Extract the [x, y] coordinate from the center of the cell holding the provided text.  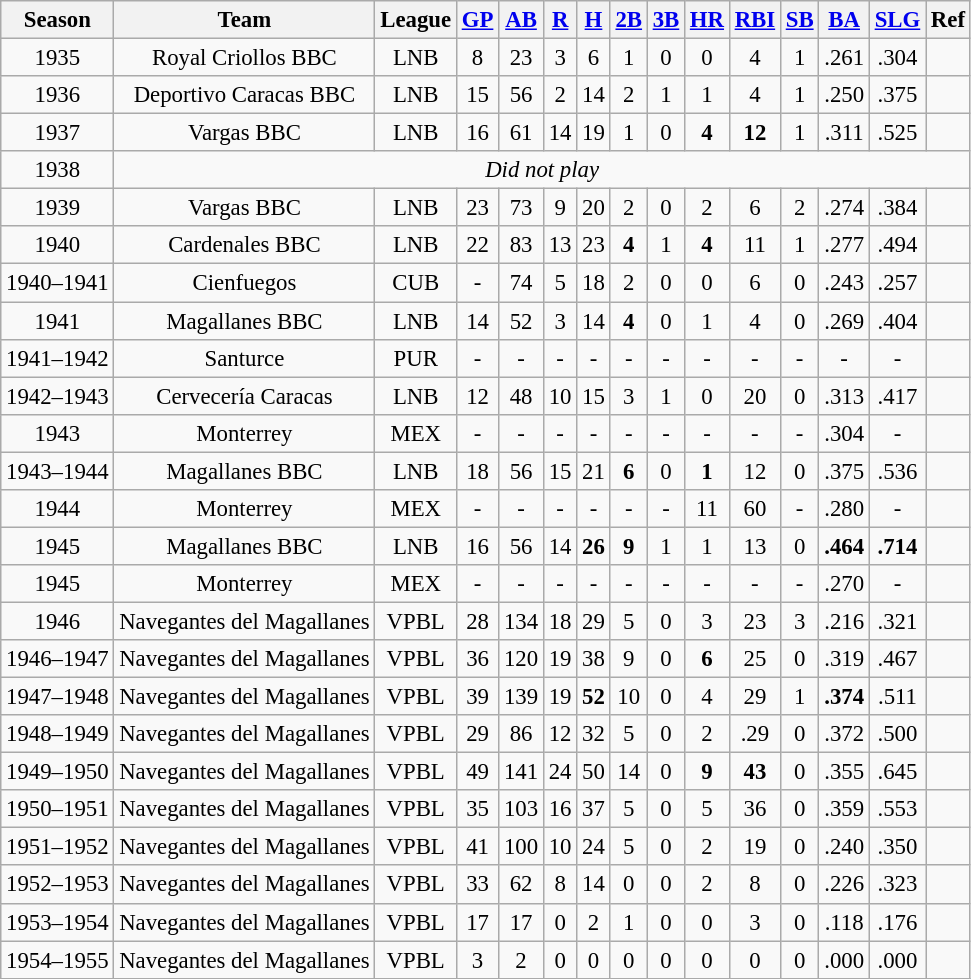
1952–1953 [58, 885]
103 [522, 809]
.176 [897, 922]
.350 [897, 847]
.500 [897, 734]
73 [522, 208]
.118 [844, 922]
Season [58, 20]
.274 [844, 208]
3B [666, 20]
SLG [897, 20]
.216 [844, 621]
100 [522, 847]
CUB [416, 283]
.359 [844, 809]
Deportivo Caracas BBC [244, 95]
41 [477, 847]
25 [754, 659]
1935 [58, 58]
Ref [948, 20]
.372 [844, 734]
.536 [897, 471]
.313 [844, 396]
Team [244, 20]
35 [477, 809]
1951–1952 [58, 847]
.494 [897, 245]
.355 [844, 772]
1942–1943 [58, 396]
1936 [58, 95]
.240 [844, 847]
141 [522, 772]
1949–1950 [58, 772]
.319 [844, 659]
38 [594, 659]
H [594, 20]
.464 [844, 546]
61 [522, 133]
139 [522, 697]
83 [522, 245]
1940–1941 [58, 283]
1943–1944 [58, 471]
134 [522, 621]
AB [522, 20]
.511 [897, 697]
37 [594, 809]
120 [522, 659]
1947–1948 [58, 697]
1954–1955 [58, 960]
Did not play [542, 170]
39 [477, 697]
.261 [844, 58]
.645 [897, 772]
1953–1954 [58, 922]
1943 [58, 433]
86 [522, 734]
.280 [844, 509]
28 [477, 621]
1946–1947 [58, 659]
21 [594, 471]
R [560, 20]
33 [477, 885]
60 [754, 509]
26 [594, 546]
.29 [754, 734]
.270 [844, 584]
32 [594, 734]
.269 [844, 321]
.321 [897, 621]
Royal Criollos BBC [244, 58]
HR [708, 20]
.323 [897, 885]
1938 [58, 170]
BA [844, 20]
.226 [844, 885]
.257 [897, 283]
.311 [844, 133]
PUR [416, 358]
48 [522, 396]
GP [477, 20]
.553 [897, 809]
1940 [58, 245]
1941 [58, 321]
Santurce [244, 358]
43 [754, 772]
74 [522, 283]
1941–1942 [58, 358]
1937 [58, 133]
.467 [897, 659]
.374 [844, 697]
.250 [844, 95]
.417 [897, 396]
22 [477, 245]
.384 [897, 208]
SB [799, 20]
62 [522, 885]
.243 [844, 283]
Cienfuegos [244, 283]
1939 [58, 208]
.525 [897, 133]
.404 [897, 321]
49 [477, 772]
RBI [754, 20]
1948–1949 [58, 734]
2B [628, 20]
50 [594, 772]
1944 [58, 509]
Cervecería Caracas [244, 396]
1946 [58, 621]
Cardenales BBC [244, 245]
.714 [897, 546]
.277 [844, 245]
1950–1951 [58, 809]
League [416, 20]
